Search for the cell housing the specified text and yield its (x, y) center coordinate. 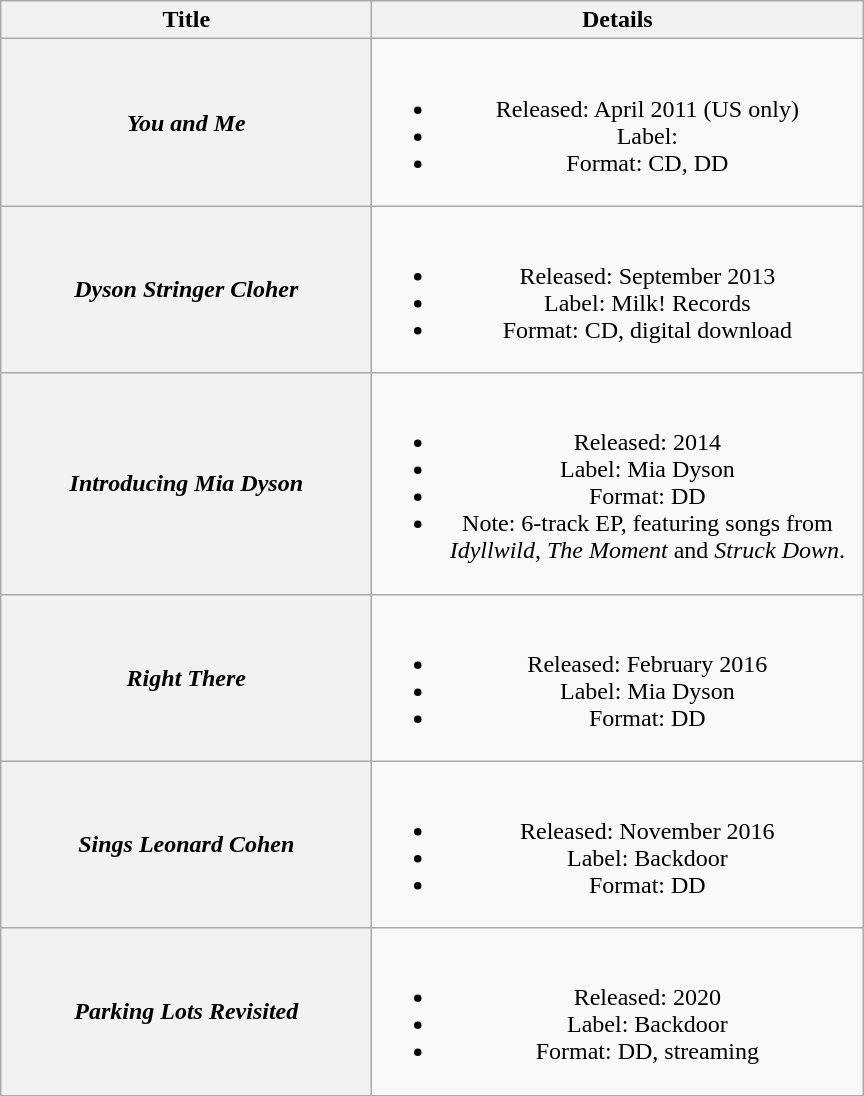
Released: April 2011 (US only)Label:Format: CD, DD (618, 122)
Title (186, 20)
Released: 2020Label: BackdoorFormat: DD, streaming (618, 1012)
Parking Lots Revisited (186, 1012)
Released: September 2013Label: Milk! RecordsFormat: CD, digital download (618, 290)
Dyson Stringer Cloher (186, 290)
Released: November 2016Label: BackdoorFormat: DD (618, 844)
Sings Leonard Cohen (186, 844)
Details (618, 20)
Released: 2014Label: Mia DysonFormat: DDNote: 6-track EP, featuring songs from Idyllwild, The Moment and Struck Down. (618, 484)
You and Me (186, 122)
Introducing Mia Dyson (186, 484)
Released: February 2016Label: Mia DysonFormat: DD (618, 678)
Right There (186, 678)
